Return [x, y] of the center of cell containing provided text 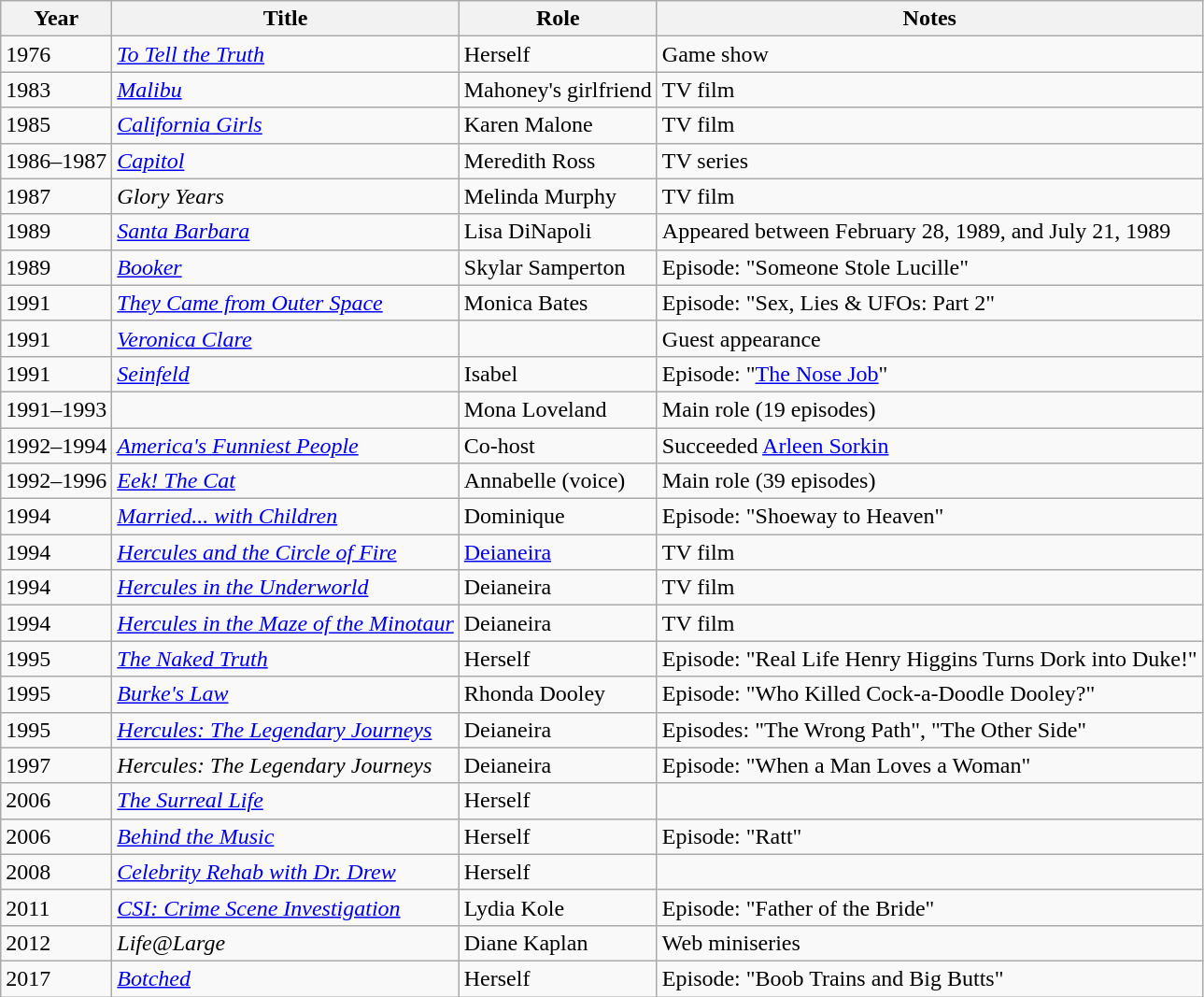
Appeared between February 28, 1989, and July 21, 1989 [929, 232]
California Girls [286, 125]
1983 [56, 90]
Game show [929, 54]
Capitol [286, 161]
Meredith Ross [558, 161]
Hercules in the Underworld [286, 588]
Main role (19 episodes) [929, 409]
Annabelle (voice) [558, 481]
Lydia Kole [558, 907]
Diane Kaplan [558, 943]
Eek! The Cat [286, 481]
Malibu [286, 90]
1985 [56, 125]
Hercules and the Circle of Fire [286, 552]
Rhonda Dooley [558, 694]
2012 [56, 943]
Guest appearance [929, 338]
Lisa DiNapoli [558, 232]
Mona Loveland [558, 409]
Behind the Music [286, 836]
1997 [56, 765]
Web miniseries [929, 943]
Episode: "Who Killed Cock-a-Doodle Dooley?" [929, 694]
Dominique [558, 517]
Co-host [558, 446]
Melinda Murphy [558, 196]
Episode: "Boob Trains and Big Butts" [929, 978]
America's Funniest People [286, 446]
Burke's Law [286, 694]
Isabel [558, 374]
Veronica Clare [286, 338]
Celebrity Rehab with Dr. Drew [286, 872]
Episode: "Someone Stole Lucille" [929, 267]
Year [56, 19]
Skylar Samperton [558, 267]
Santa Barbara [286, 232]
To Tell the Truth [286, 54]
Monica Bates [558, 303]
Role [558, 19]
1986–1987 [56, 161]
Main role (39 episodes) [929, 481]
Episode: "The Nose Job" [929, 374]
Episodes: "The Wrong Path", "The Other Side" [929, 730]
Episode: "Ratt" [929, 836]
1991–1993 [56, 409]
2008 [56, 872]
The Surreal Life [286, 801]
Seinfeld [286, 374]
Karen Malone [558, 125]
Notes [929, 19]
1987 [56, 196]
They Came from Outer Space [286, 303]
Episode: "Real Life Henry Higgins Turns Dork into Duke!" [929, 659]
Life@Large [286, 943]
Mahoney's girlfriend [558, 90]
Hercules in the Maze of the Minotaur [286, 623]
1992–1994 [56, 446]
Episode: "Shoeway to Heaven" [929, 517]
CSI: Crime Scene Investigation [286, 907]
Title [286, 19]
Booker [286, 267]
2011 [56, 907]
Episode: "Sex, Lies & UFOs: Part 2" [929, 303]
1976 [56, 54]
Succeeded Arleen Sorkin [929, 446]
2017 [56, 978]
Episode: "When a Man Loves a Woman" [929, 765]
Botched [286, 978]
TV series [929, 161]
1992–1996 [56, 481]
Glory Years [286, 196]
Married... with Children [286, 517]
Episode: "Father of the Bride" [929, 907]
The Naked Truth [286, 659]
